Detect which cell encompasses the target text, then output its (X, Y) center coordinate. 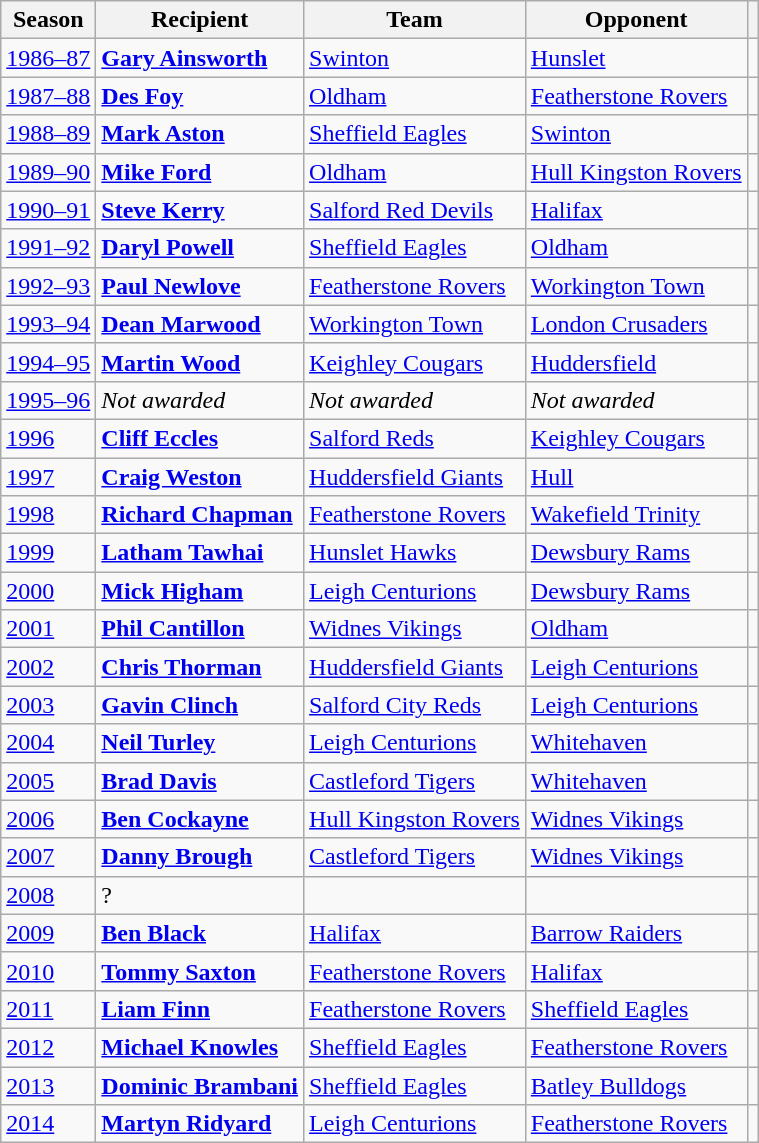
Chris Thorman (200, 667)
1987–88 (48, 96)
Huddersfield (636, 362)
Dominic Brambani (200, 1085)
Steve Kerry (200, 210)
1993–94 (48, 324)
Hunslet Hawks (415, 553)
2008 (48, 895)
1999 (48, 553)
Michael Knowles (200, 1047)
Latham Tawhai (200, 553)
Mick Higham (200, 591)
1988–89 (48, 134)
Mark Aston (200, 134)
1986–87 (48, 58)
Des Foy (200, 96)
Danny Brough (200, 857)
Richard Chapman (200, 515)
Wakefield Trinity (636, 515)
2014 (48, 1124)
London Crusaders (636, 324)
1990–91 (48, 210)
Batley Bulldogs (636, 1085)
Brad Davis (200, 781)
2003 (48, 705)
1992–93 (48, 286)
Gavin Clinch (200, 705)
Hull (636, 477)
Ben Black (200, 933)
Liam Finn (200, 1009)
Team (415, 20)
Season (48, 20)
2010 (48, 971)
1996 (48, 438)
1998 (48, 515)
Cliff Eccles (200, 438)
1991–92 (48, 248)
Tommy Saxton (200, 971)
? (200, 895)
2009 (48, 933)
1997 (48, 477)
Dean Marwood (200, 324)
Hunslet (636, 58)
2013 (48, 1085)
Paul Newlove (200, 286)
Salford City Reds (415, 705)
Martin Wood (200, 362)
Ben Cockayne (200, 819)
Gary Ainsworth (200, 58)
2011 (48, 1009)
2006 (48, 819)
2007 (48, 857)
Phil Cantillon (200, 629)
Barrow Raiders (636, 933)
Daryl Powell (200, 248)
2000 (48, 591)
Mike Ford (200, 172)
2004 (48, 743)
2012 (48, 1047)
Salford Red Devils (415, 210)
1994–95 (48, 362)
2005 (48, 781)
Opponent (636, 20)
2001 (48, 629)
Recipient (200, 20)
1995–96 (48, 400)
Craig Weston (200, 477)
Martyn Ridyard (200, 1124)
1989–90 (48, 172)
2002 (48, 667)
Salford Reds (415, 438)
Neil Turley (200, 743)
